Determine the (x, y) coordinate at the center of the cell enclosing the given text.  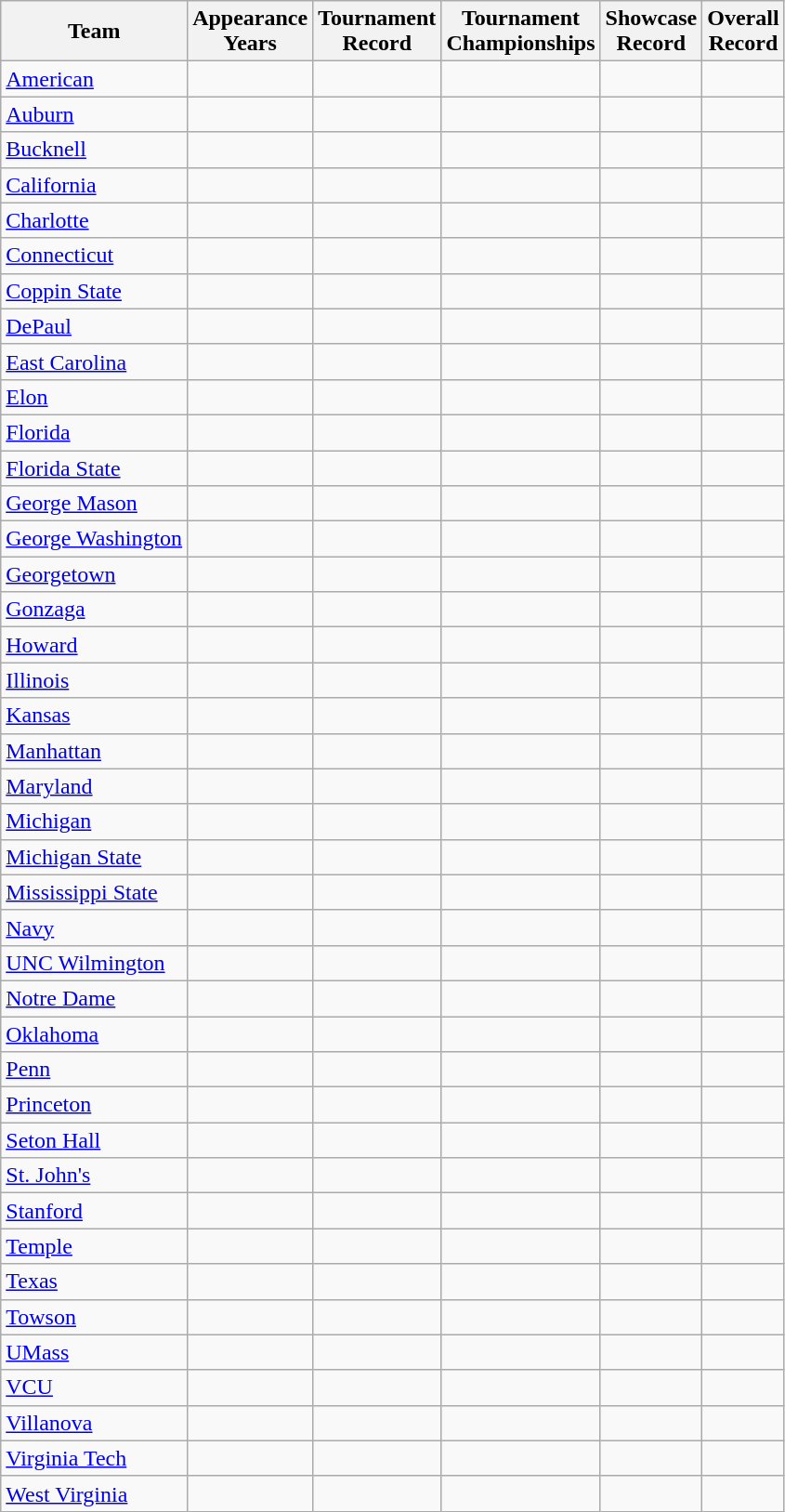
Navy (95, 927)
Towson (95, 1317)
VCU (95, 1387)
ShowcaseRecord (651, 32)
Villanova (95, 1423)
Virginia Tech (95, 1458)
TournamentRecord (377, 32)
Princeton (95, 1105)
Connecticut (95, 256)
California (95, 185)
East Carolina (95, 362)
Team (95, 32)
Charlotte (95, 220)
Notre Dame (95, 998)
Seton Hall (95, 1140)
George Mason (95, 504)
Florida State (95, 467)
George Washington (95, 539)
Michigan State (95, 857)
American (95, 79)
TournamentChampionships (520, 32)
Manhattan (95, 751)
Coppin State (95, 291)
Illinois (95, 680)
Howard (95, 645)
Auburn (95, 114)
West Virginia (95, 1493)
Oklahoma (95, 1034)
St. John's (95, 1176)
Michigan (95, 822)
DePaul (95, 326)
Gonzaga (95, 610)
UMass (95, 1352)
Florida (95, 432)
OverallRecord (743, 32)
Georgetown (95, 574)
Kansas (95, 716)
AppearanceYears (251, 32)
Mississippi State (95, 892)
Elon (95, 397)
Penn (95, 1070)
UNC Wilmington (95, 963)
Texas (95, 1282)
Maryland (95, 786)
Temple (95, 1246)
Bucknell (95, 150)
Stanford (95, 1211)
